Find where the given text appears and provide that cell's center as [X, Y] coordinate. 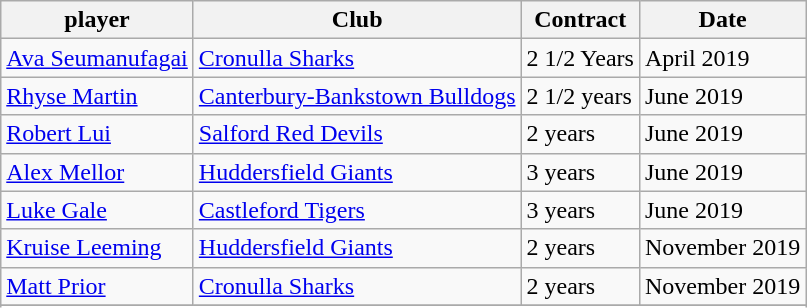
Matt Prior [98, 286]
Castleford Tigers [357, 210]
2 1/2 years [580, 96]
Rhyse Martin [98, 96]
April 2019 [722, 58]
Canterbury-Bankstown Bulldogs [357, 96]
Robert Lui [98, 134]
2 1/2 Years [580, 58]
Kruise Leeming [98, 248]
Salford Red Devils [357, 134]
Date [722, 20]
Luke Gale [98, 210]
Club [357, 20]
Ava Seumanufagai [98, 58]
Contract [580, 20]
Alex Mellor [98, 172]
player [98, 20]
